For the text-containing cell, return its midpoint in [x, y] coordinate format. 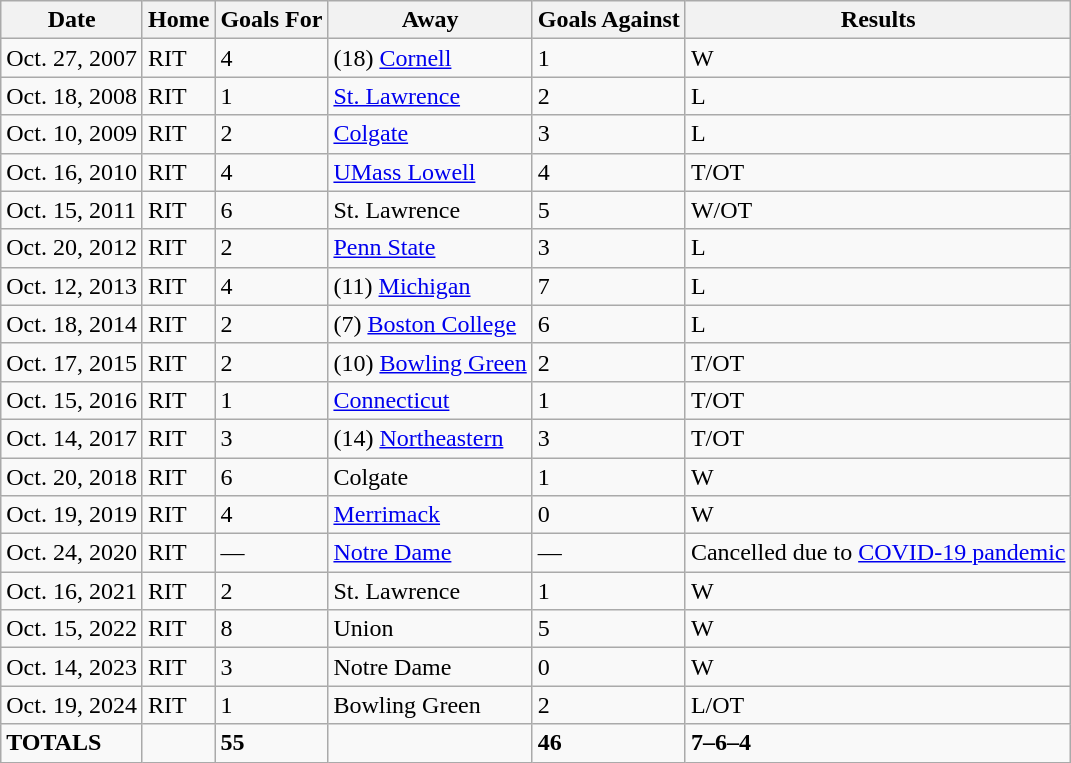
L/OT [878, 705]
46 [608, 743]
UMass Lowell [430, 172]
Goals Against [608, 20]
Oct. 14, 2023 [72, 667]
Oct. 20, 2012 [72, 248]
Oct. 19, 2019 [72, 515]
(10) Bowling Green [430, 362]
Oct. 18, 2014 [72, 324]
Oct. 14, 2017 [72, 438]
Oct. 20, 2018 [72, 477]
Oct. 10, 2009 [72, 134]
Connecticut [430, 400]
(11) Michigan [430, 286]
TOTALS [72, 743]
Oct. 27, 2007 [72, 58]
Oct. 17, 2015 [72, 362]
W/OT [878, 210]
Cancelled due to COVID-19 pandemic [878, 553]
Oct. 16, 2021 [72, 591]
Oct. 18, 2008 [72, 96]
Oct. 15, 2022 [72, 629]
Date [72, 20]
7–6–4 [878, 743]
Union [430, 629]
Oct. 19, 2024 [72, 705]
(14) Northeastern [430, 438]
55 [272, 743]
Bowling Green [430, 705]
Penn State [430, 248]
Oct. 15, 2011 [72, 210]
Results [878, 20]
Oct. 16, 2010 [72, 172]
(18) Cornell [430, 58]
Goals For [272, 20]
Oct. 12, 2013 [72, 286]
Oct. 24, 2020 [72, 553]
Merrimack [430, 515]
8 [272, 629]
7 [608, 286]
Oct. 15, 2016 [72, 400]
Home [178, 20]
(7) Boston College [430, 324]
Away [430, 20]
